Determine the (x, y) coordinate at the center of the cell enclosing the given text.  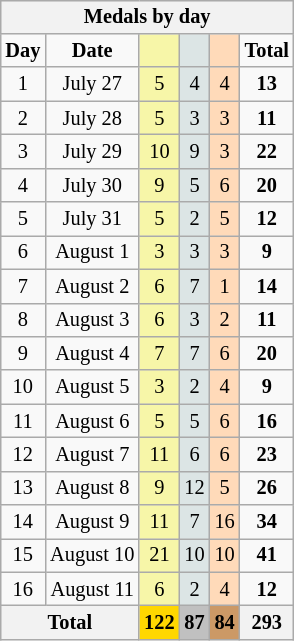
87 (195, 623)
August 3 (92, 320)
August 4 (92, 354)
July 31 (92, 219)
July 29 (92, 152)
August 6 (92, 421)
122 (159, 623)
84 (225, 623)
41 (267, 556)
July 27 (92, 84)
July 28 (92, 118)
293 (267, 623)
August 5 (92, 387)
August 2 (92, 286)
Date (92, 51)
August 10 (92, 556)
August 7 (92, 455)
22 (267, 152)
August 1 (92, 253)
August 9 (92, 522)
23 (267, 455)
34 (267, 522)
26 (267, 488)
21 (159, 556)
15 (22, 556)
8 (22, 320)
July 30 (92, 185)
August 8 (92, 488)
Medals by day (146, 17)
Day (22, 51)
August 11 (92, 589)
